Locate the cell with the specified text and output its (X, Y) center coordinate. 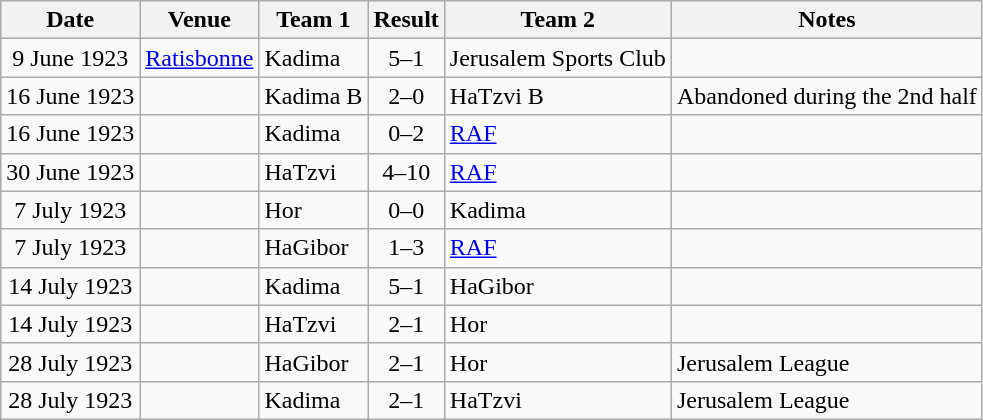
Result (406, 20)
1–3 (406, 248)
Ratisbonne (200, 58)
Notes (826, 20)
9 June 1923 (70, 58)
2–0 (406, 96)
4–10 (406, 172)
Venue (200, 20)
30 June 1923 (70, 172)
Team 1 (314, 20)
Team 2 (558, 20)
0–2 (406, 134)
Date (70, 20)
Kadima B (314, 96)
Abandoned during the 2nd half (826, 96)
Jerusalem Sports Club (558, 58)
0–0 (406, 210)
HaTzvi B (558, 96)
